Identify which cell holds the provided text, then report its [x, y] central coordinate. 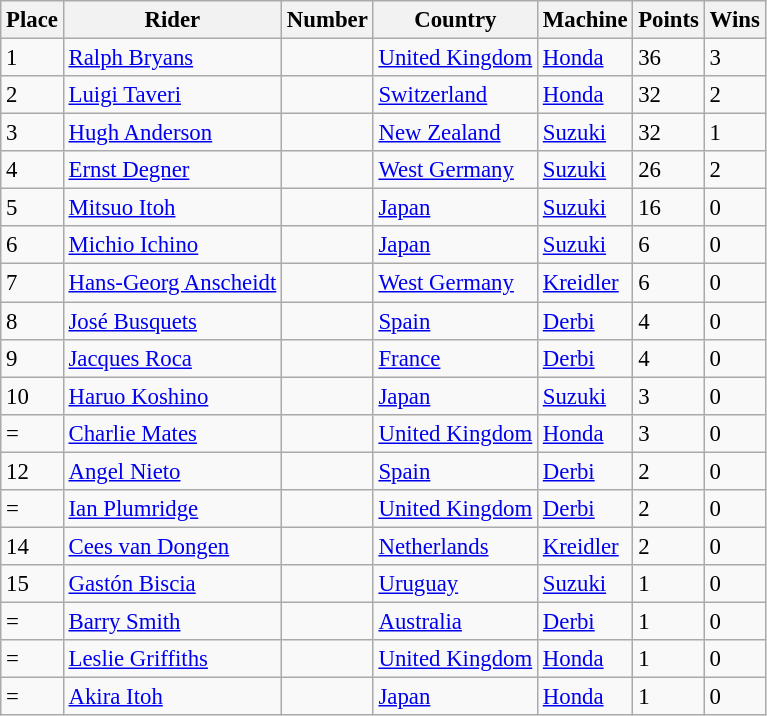
Haruo Koshino [172, 396]
Country [455, 20]
8 [32, 321]
15 [32, 584]
Cees van Dongen [172, 546]
16 [668, 208]
Ian Plumridge [172, 509]
9 [32, 358]
New Zealand [455, 133]
Ernst Degner [172, 170]
5 [32, 208]
Angel Nieto [172, 471]
Netherlands [455, 546]
Machine [586, 20]
Luigi Taveri [172, 95]
14 [32, 546]
36 [668, 58]
Points [668, 20]
Ralph Bryans [172, 58]
Leslie Griffiths [172, 659]
Barry Smith [172, 621]
Wins [734, 20]
Number [328, 20]
Hans-Georg Anscheidt [172, 283]
10 [32, 396]
Hugh Anderson [172, 133]
Rider [172, 20]
José Busquets [172, 321]
7 [32, 283]
Switzerland [455, 95]
Uruguay [455, 584]
Charlie Mates [172, 433]
Place [32, 20]
Jacques Roca [172, 358]
France [455, 358]
Michio Ichino [172, 245]
Gastón Biscia [172, 584]
26 [668, 170]
Akira Itoh [172, 697]
12 [32, 471]
Australia [455, 621]
Mitsuo Itoh [172, 208]
